Return [x, y] of the center of cell containing provided text 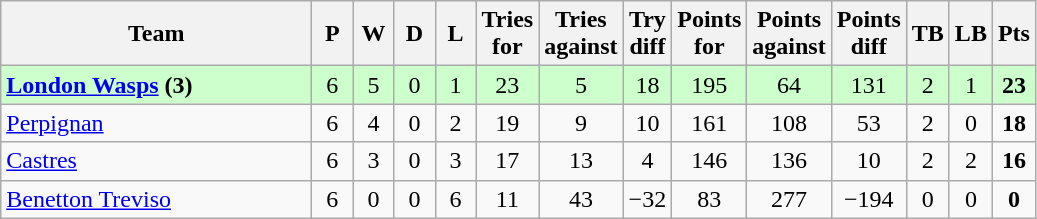
16 [1014, 161]
17 [508, 161]
LB [970, 34]
277 [789, 199]
43 [581, 199]
Team [156, 34]
11 [508, 199]
64 [789, 85]
D [414, 34]
Castres [156, 161]
TB [928, 34]
136 [789, 161]
19 [508, 123]
Tries against [581, 34]
83 [710, 199]
−32 [648, 199]
Pts [1014, 34]
−194 [868, 199]
Points for [710, 34]
146 [710, 161]
13 [581, 161]
161 [710, 123]
Perpignan [156, 123]
53 [868, 123]
Try diff [648, 34]
Points against [789, 34]
108 [789, 123]
Benetton Treviso [156, 199]
L [456, 34]
London Wasps (3) [156, 85]
P [332, 34]
131 [868, 85]
Tries for [508, 34]
W [374, 34]
195 [710, 85]
9 [581, 123]
Points diff [868, 34]
